Determine the (x, y) coordinate at the center of the cell enclosing the given text.  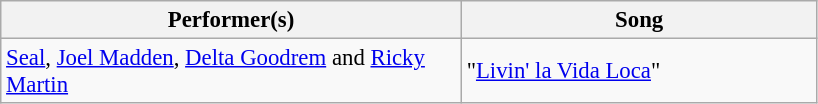
Performer(s) (232, 20)
Song (639, 20)
Seal, Joel Madden, Delta Goodrem and Ricky Martin (232, 72)
"Livin' la Vida Loca" (639, 72)
